Return (X, Y) of the center of cell containing provided text 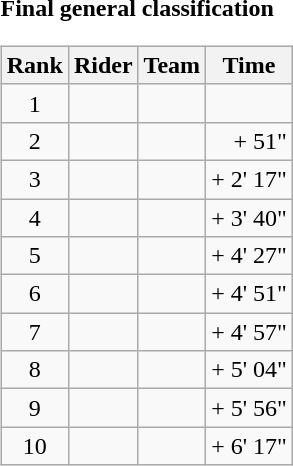
5 (34, 256)
Team (172, 65)
+ 5' 04" (250, 370)
9 (34, 408)
4 (34, 217)
1 (34, 103)
+ 6' 17" (250, 446)
+ 51" (250, 141)
6 (34, 294)
+ 2' 17" (250, 179)
7 (34, 332)
3 (34, 179)
10 (34, 446)
Time (250, 65)
8 (34, 370)
2 (34, 141)
+ 4' 57" (250, 332)
Rank (34, 65)
+ 3' 40" (250, 217)
Rider (103, 65)
+ 5' 56" (250, 408)
+ 4' 51" (250, 294)
+ 4' 27" (250, 256)
